For the text-containing cell, return its midpoint in (X, Y) coordinate format. 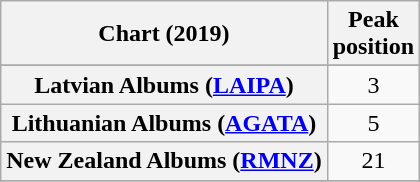
New Zealand Albums (RMNZ) (164, 161)
Latvian Albums (LAIPA) (164, 85)
3 (373, 85)
5 (373, 123)
21 (373, 161)
Lithuanian Albums (AGATA) (164, 123)
Peakposition (373, 34)
Chart (2019) (164, 34)
